From the cell containing the given text, extract its center point as [x, y] coordinate. 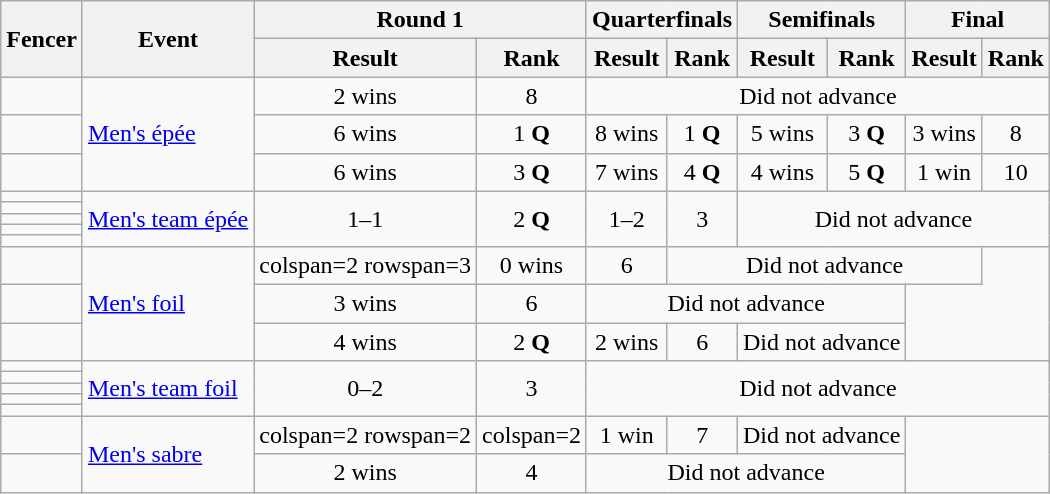
Semifinals [822, 20]
Event [168, 39]
7 wins [626, 172]
Fencer [42, 39]
5 Q [866, 172]
1–2 [626, 218]
7 [702, 435]
Quarterfinals [662, 20]
10 [1016, 172]
colspan=2 rowspan=2 [366, 435]
0–2 [366, 388]
4 [532, 473]
1–1 [366, 218]
8 wins [626, 134]
Final [978, 20]
Men's team épée [168, 218]
0 wins [532, 265]
4 Q [702, 172]
colspan=2 [532, 435]
colspan=2 rowspan=3 [366, 265]
Round 1 [420, 20]
Men's team foil [168, 388]
Men's épée [168, 134]
Men's sabre [168, 454]
Men's foil [168, 303]
5 wins [783, 134]
